Identify which cell holds the provided text, then report its (X, Y) central coordinate. 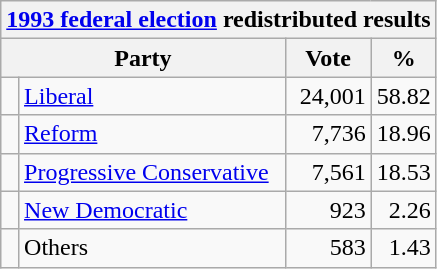
24,001 (328, 96)
Others (152, 248)
% (404, 58)
18.53 (404, 172)
58.82 (404, 96)
Vote (328, 58)
7,561 (328, 172)
New Democratic (152, 210)
18.96 (404, 134)
1993 federal election redistributed results (218, 20)
Party (143, 58)
2.26 (404, 210)
1.43 (404, 248)
Reform (152, 134)
Progressive Conservative (152, 172)
923 (328, 210)
7,736 (328, 134)
583 (328, 248)
Liberal (152, 96)
